Determine the [X, Y] coordinate at the center of the cell enclosing the given text.  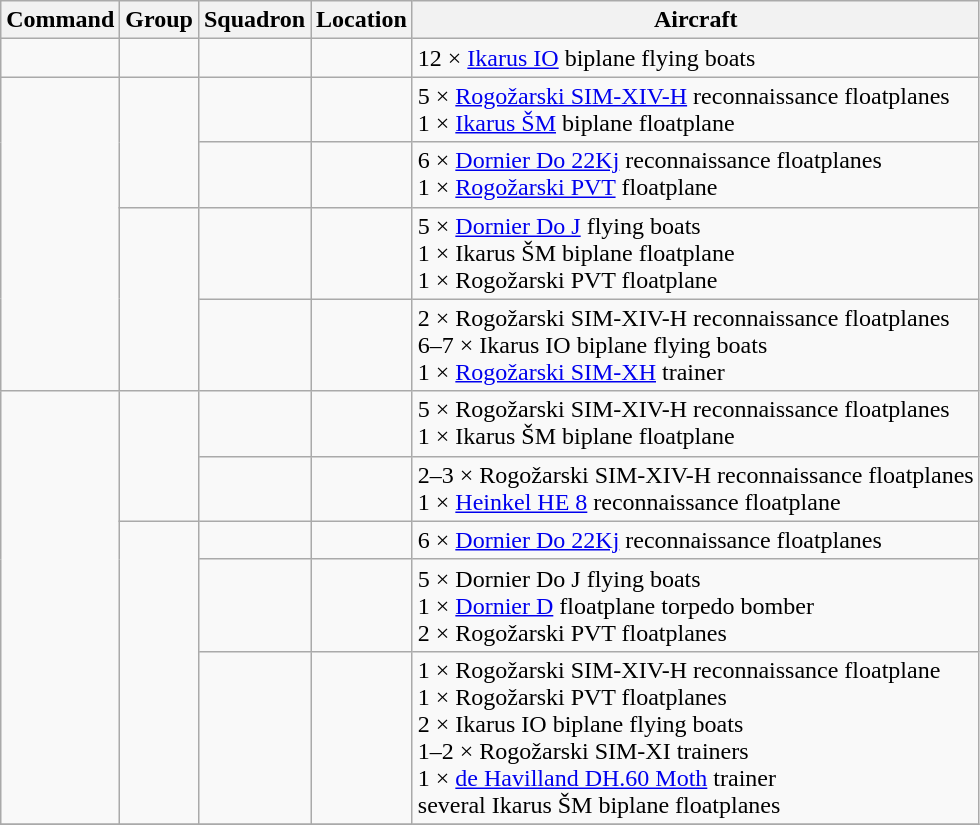
2 × Rogožarski SIM-XIV-H reconnaissance floatplanes6–7 × Ikarus IO biplane flying boats1 × Rogožarski SIM-XH trainer [696, 345]
5 × Dornier Do J flying boats1 × Dornier D floatplane torpedo bomber2 × Rogožarski PVT floatplanes [696, 605]
Group [160, 20]
2–3 × Rogožarski SIM-XIV-H reconnaissance floatplanes1 × Heinkel HE 8 reconnaissance floatplane [696, 488]
6 × Dornier Do 22Kj reconnaissance floatplanes1 × Rogožarski PVT floatplane [696, 174]
Command [60, 20]
Aircraft [696, 20]
6 × Dornier Do 22Kj reconnaissance floatplanes [696, 540]
Location [362, 20]
Squadron [254, 20]
5 × Dornier Do J flying boats1 × Ikarus ŠM biplane floatplane1 × Rogožarski PVT floatplane [696, 253]
12 × Ikarus IO biplane flying boats [696, 58]
